Determine the (X, Y) coordinate at the center of the cell enclosing the given text.  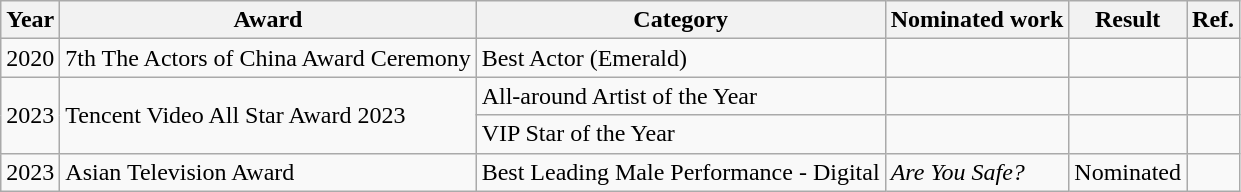
Are You Safe? (977, 172)
VIP Star of the Year (680, 134)
Result (1128, 20)
Best Actor (Emerald) (680, 58)
Ref. (1214, 20)
Nominated work (977, 20)
Year (30, 20)
7th The Actors of China Award Ceremony (268, 58)
Tencent Video All Star Award 2023 (268, 115)
Asian Television Award (268, 172)
Best Leading Male Performance - Digital (680, 172)
2020 (30, 58)
Nominated (1128, 172)
Category (680, 20)
Award (268, 20)
All-around Artist of the Year (680, 96)
